Return the (X, Y) coordinate for the center point of the cell that contains the specified text.  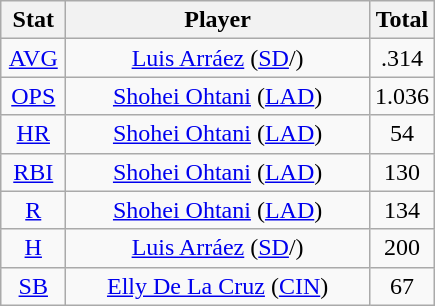
200 (402, 248)
54 (402, 134)
SB (34, 286)
.314 (402, 58)
OPS (34, 96)
Elly De La Cruz (CIN) (218, 286)
134 (402, 210)
HR (34, 134)
130 (402, 172)
H (34, 248)
Stat (34, 20)
1.036 (402, 96)
R (34, 210)
RBI (34, 172)
Player (218, 20)
67 (402, 286)
AVG (34, 58)
Total (402, 20)
